For the text-containing cell, return its midpoint in (X, Y) coordinate format. 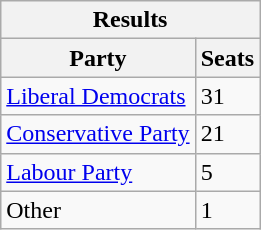
Conservative Party (98, 134)
Party (98, 58)
5 (227, 172)
Results (130, 20)
1 (227, 210)
Other (98, 210)
Seats (227, 58)
31 (227, 96)
21 (227, 134)
Liberal Democrats (98, 96)
Labour Party (98, 172)
